Scan for the cell matching the given text and deliver its [x, y] coordinate at center. 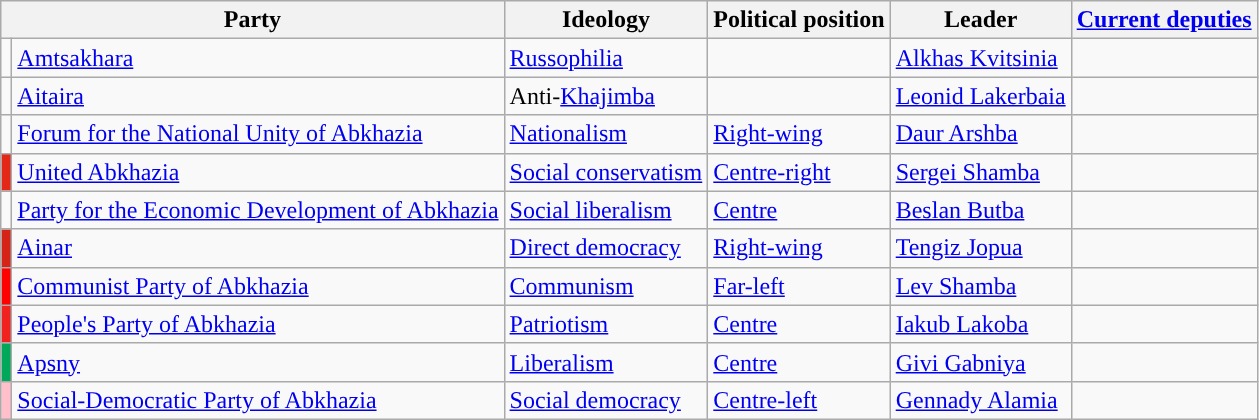
Liberalism [606, 362]
Apsny [258, 362]
Patriotism [606, 324]
Leader [980, 20]
Direct democracy [606, 248]
Sergei Shamba [980, 172]
Party [252, 20]
Iakub Lakoba [980, 324]
Centre-right [799, 172]
Ainar [258, 248]
Social liberalism [606, 210]
Ideology [606, 20]
United Abkhazia [258, 172]
Alkhas Kvitsinia [980, 58]
Nationalism [606, 134]
Gennady Alamia [980, 400]
Current deputies [1164, 20]
Political position [799, 20]
Social democracy [606, 400]
Lev Shamba [980, 286]
Aitaira [258, 96]
Communism [606, 286]
Tengiz Jopua [980, 248]
Leonid Lakerbaia [980, 96]
People's Party of Abkhazia [258, 324]
Anti-Khajimba [606, 96]
Daur Arshba [980, 134]
Social conservatism [606, 172]
Russophilia [606, 58]
Centre-left [799, 400]
Far-left [799, 286]
Forum for the National Unity of Abkhazia [258, 134]
Party for the Economic Development of Abkhazia [258, 210]
Beslan Butba [980, 210]
Givi Gabniya [980, 362]
Social-Democratic Party of Abkhazia [258, 400]
Amtsakhara [258, 58]
Communist Party of Abkhazia [258, 286]
